Return the [X, Y] coordinate for the center point of the cell that contains the specified text.  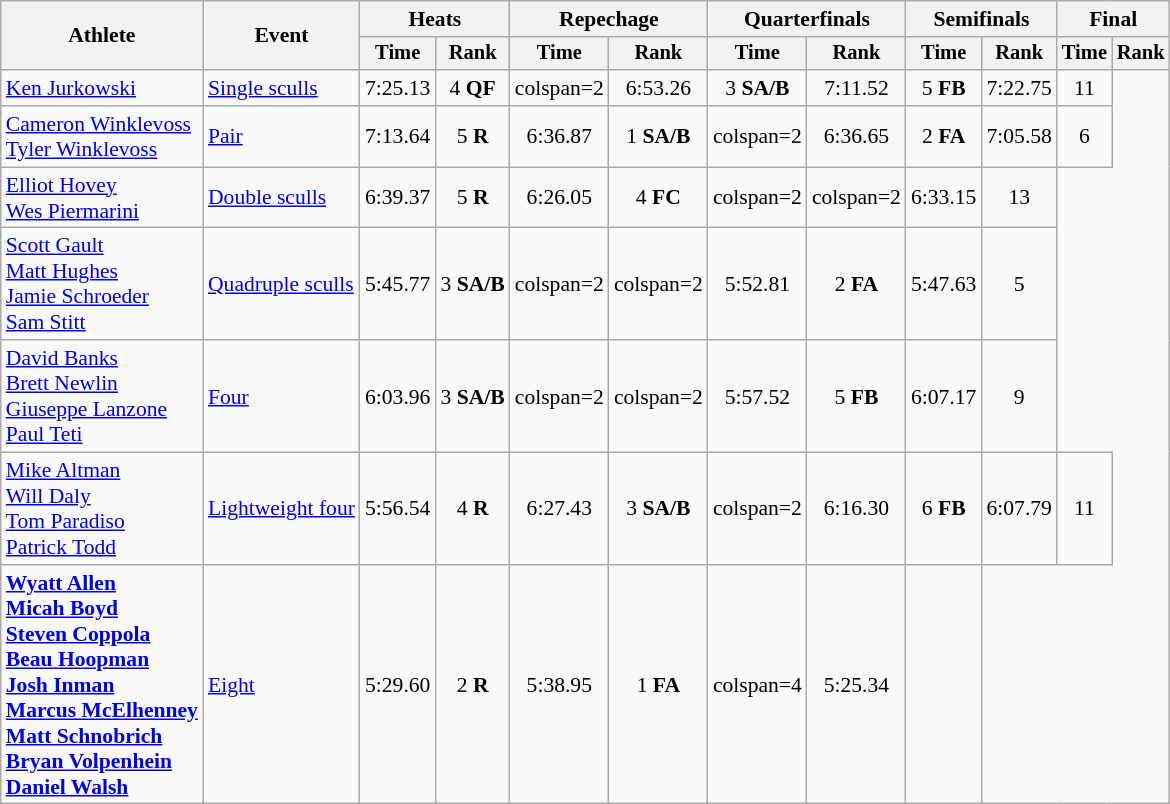
4 FC [658, 198]
7:22.75 [1018, 88]
Semifinals [982, 19]
6:03.96 [398, 396]
Quadruple sculls [282, 284]
Single sculls [282, 88]
Pair [282, 136]
Quarterfinals [807, 19]
5:47.63 [944, 284]
6:36.87 [560, 136]
5:45.77 [398, 284]
9 [1018, 396]
6:26.05 [560, 198]
4 QF [472, 88]
Cameron WinklevossTyler Winklevoss [102, 136]
David BanksBrett NewlinGiuseppe LanzonePaul Teti [102, 396]
6:27.43 [560, 509]
4 R [472, 509]
6:07.17 [944, 396]
5:56.54 [398, 509]
Lightweight four [282, 509]
5 [1018, 284]
7:13.64 [398, 136]
7:25.13 [398, 88]
6:33.15 [944, 198]
13 [1018, 198]
Four [282, 396]
6 [1084, 136]
Heats [435, 19]
Event [282, 36]
6:16.30 [856, 509]
Elliot HoveyWes Piermarini [102, 198]
Athlete [102, 36]
5:52.81 [758, 284]
5:57.52 [758, 396]
7:05.58 [1018, 136]
Ken Jurkowski [102, 88]
Repechage [609, 19]
1 SA/B [658, 136]
Double sculls [282, 198]
6 FB [944, 509]
7:11.52 [856, 88]
6:39.37 [398, 198]
Scott GaultMatt HughesJamie SchroederSam Stitt [102, 284]
6:53.26 [658, 88]
6:36.65 [856, 136]
Mike AltmanWill DalyTom ParadisoPatrick Todd [102, 509]
Final [1113, 19]
6:07.79 [1018, 509]
